Extract the (X, Y) coordinate from the center of the cell holding the provided text.  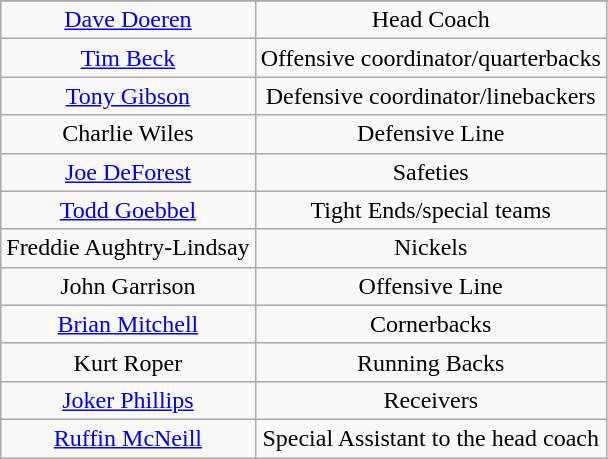
Freddie Aughtry-Lindsay (128, 248)
Ruffin McNeill (128, 438)
Head Coach (430, 20)
Receivers (430, 400)
Dave Doeren (128, 20)
Tim Beck (128, 58)
Safeties (430, 172)
Cornerbacks (430, 324)
Kurt Roper (128, 362)
John Garrison (128, 286)
Todd Goebbel (128, 210)
Tony Gibson (128, 96)
Charlie Wiles (128, 134)
Brian Mitchell (128, 324)
Offensive coordinator/quarterbacks (430, 58)
Special Assistant to the head coach (430, 438)
Running Backs (430, 362)
Defensive Line (430, 134)
Joker Phillips (128, 400)
Defensive coordinator/linebackers (430, 96)
Tight Ends/special teams (430, 210)
Offensive Line (430, 286)
Joe DeForest (128, 172)
Nickels (430, 248)
